Scan for the cell matching the given text and deliver its (x, y) coordinate at center. 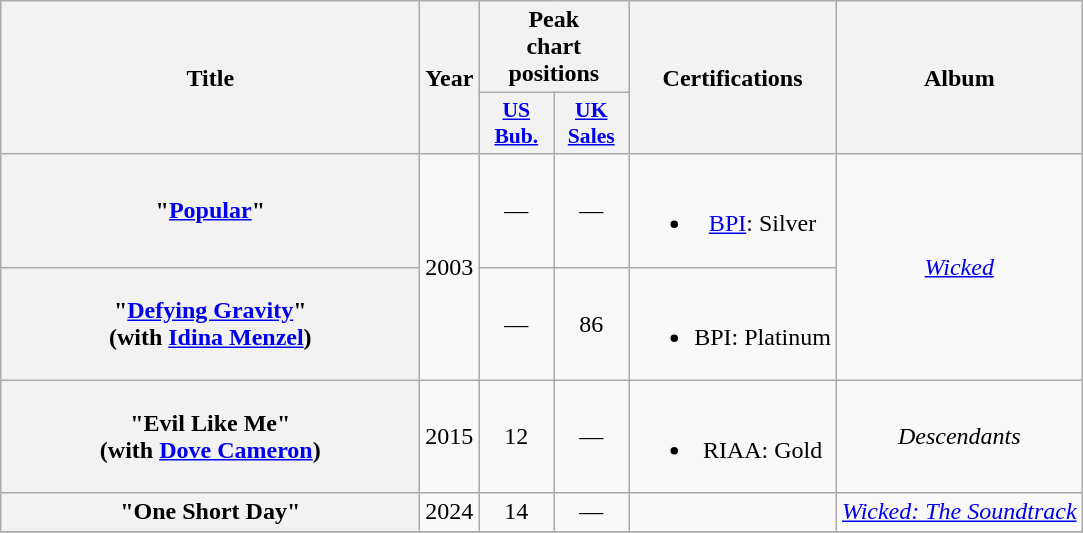
UKSales (592, 124)
"Evil Like Me"(with Dove Cameron) (210, 436)
14 (516, 512)
Wicked: The Soundtrack (959, 512)
BPI: Platinum (733, 324)
RIAA: Gold (733, 436)
"Defying Gravity"(with Idina Menzel) (210, 324)
12 (516, 436)
86 (592, 324)
BPI: Silver (733, 210)
2003 (450, 267)
"One Short Day" (210, 512)
Descendants (959, 436)
Peakchart positions (554, 47)
Year (450, 78)
Certifications (733, 78)
USBub. (516, 124)
Album (959, 78)
2015 (450, 436)
2024 (450, 512)
Title (210, 78)
"Popular" (210, 210)
Wicked (959, 267)
